Scan for the cell matching the given text and deliver its [X, Y] coordinate at center. 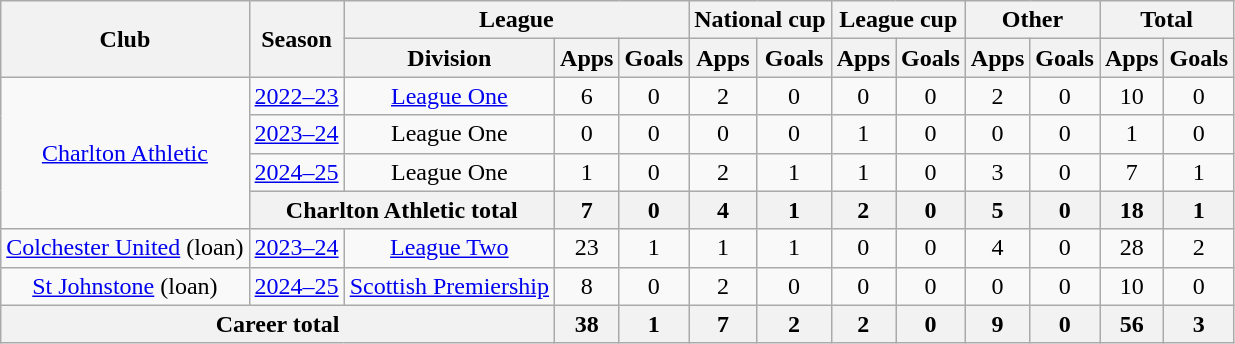
6 [587, 96]
Charlton Athletic total [402, 210]
2022–23 [296, 96]
28 [1132, 248]
Club [125, 39]
Other [1032, 20]
23 [587, 248]
Season [296, 39]
National cup [760, 20]
Career total [278, 324]
9 [997, 324]
League [516, 20]
Total [1167, 20]
18 [1132, 210]
8 [587, 286]
Scottish Premiership [449, 286]
56 [1132, 324]
League cup [898, 20]
Colchester United (loan) [125, 248]
5 [997, 210]
St Johnstone (loan) [125, 286]
League Two [449, 248]
Division [449, 58]
38 [587, 324]
Charlton Athletic [125, 153]
